Identify which cell holds the provided text, then report its (x, y) central coordinate. 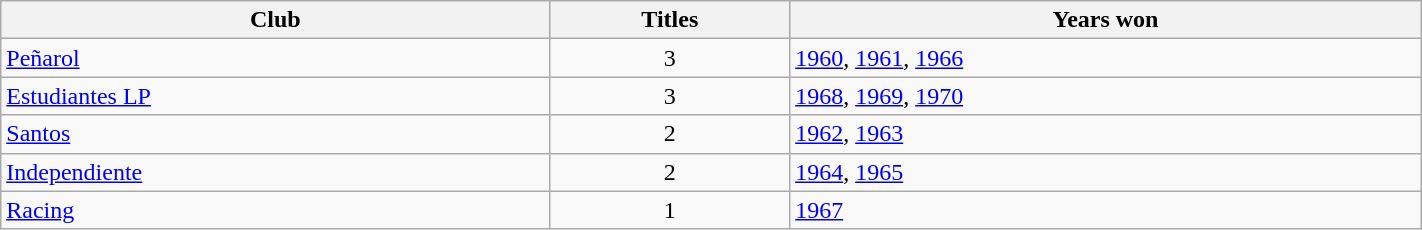
Estudiantes LP (276, 96)
Racing (276, 210)
Independiente (276, 172)
Years won (1106, 20)
1 (670, 210)
1967 (1106, 210)
1960, 1961, 1966 (1106, 58)
Titles (670, 20)
1968, 1969, 1970 (1106, 96)
1962, 1963 (1106, 134)
1964, 1965 (1106, 172)
Peñarol (276, 58)
Santos (276, 134)
Club (276, 20)
